Search for the cell housing the specified text and yield its [x, y] center coordinate. 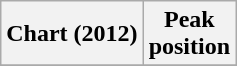
Chart (2012) [72, 34]
Peak position [189, 34]
